Find where the given text appears and provide that cell's center as [x, y] coordinate. 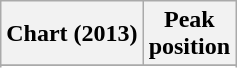
Chart (2013) [72, 34]
Peakposition [189, 34]
